Extract the [X, Y] coordinate from the center of the cell holding the provided text.  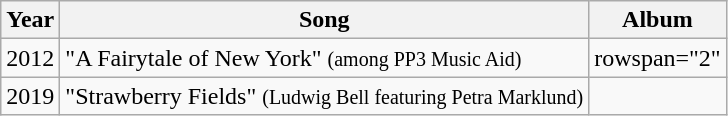
Year [30, 20]
Song [324, 20]
"A Fairytale of New York" (among PP3 Music Aid) [324, 58]
rowspan="2" [658, 58]
Album [658, 20]
2019 [30, 96]
"Strawberry Fields" (Ludwig Bell featuring Petra Marklund) [324, 96]
2012 [30, 58]
